Detect which cell encompasses the target text, then output its [X, Y] center coordinate. 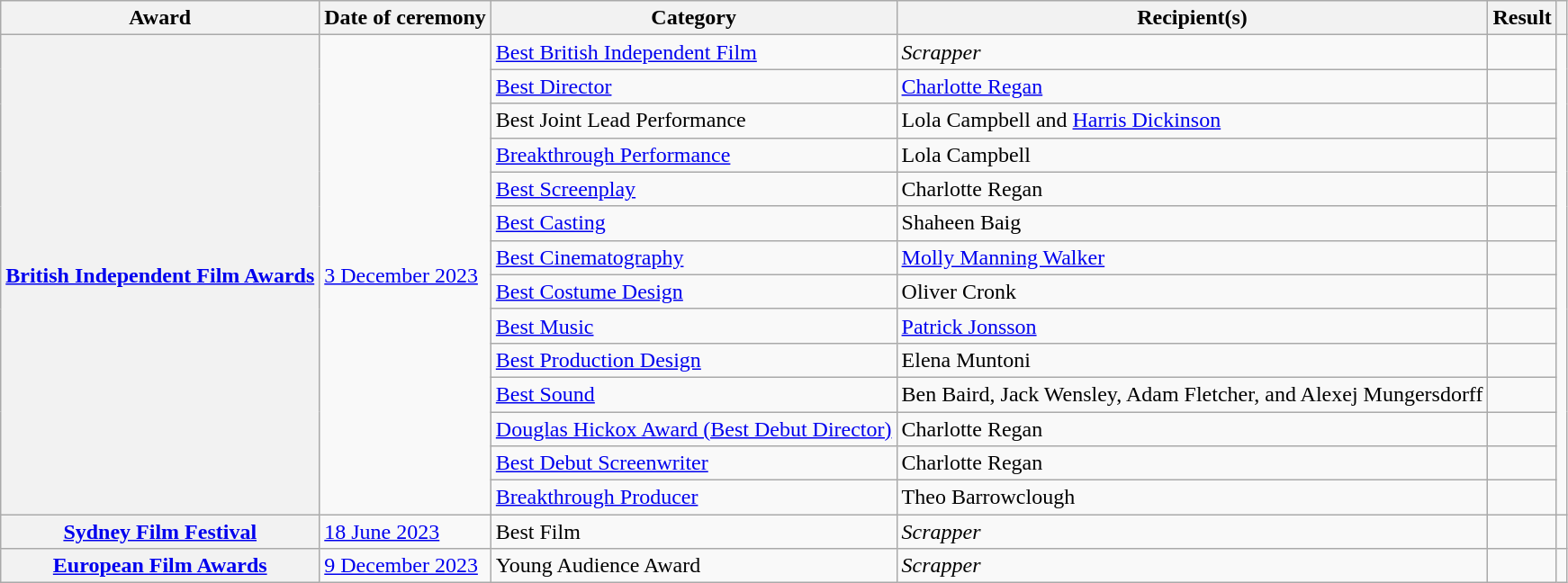
Award [160, 18]
Category [693, 18]
Best Sound [693, 394]
3 December 2023 [405, 275]
European Film Awards [160, 566]
Best Joint Lead Performance [693, 121]
Best British Independent Film [693, 52]
Sydney Film Festival [160, 532]
Best Cinematography [693, 257]
Best Casting [693, 223]
Best Costume Design [693, 291]
Best Film [693, 532]
Best Director [693, 86]
9 December 2023 [405, 566]
Shaheen Baig [1192, 223]
Best Screenplay [693, 189]
Breakthrough Performance [693, 155]
Recipient(s) [1192, 18]
Best Music [693, 326]
Lola Campbell [1192, 155]
Best Production Design [693, 360]
Result [1522, 18]
Douglas Hickox Award (Best Debut Director) [693, 429]
Ben Baird, Jack Wensley, Adam Fletcher, and Alexej Mungersdorff [1192, 394]
18 June 2023 [405, 532]
British Independent Film Awards [160, 275]
Breakthrough Producer [693, 498]
Young Audience Award [693, 566]
Date of ceremony [405, 18]
Elena Muntoni [1192, 360]
Patrick Jonsson [1192, 326]
Molly Manning Walker [1192, 257]
Oliver Cronk [1192, 291]
Lola Campbell and Harris Dickinson [1192, 121]
Theo Barrowclough [1192, 498]
Best Debut Screenwriter [693, 463]
